Scan for the cell matching the given text and deliver its (X, Y) coordinate at center. 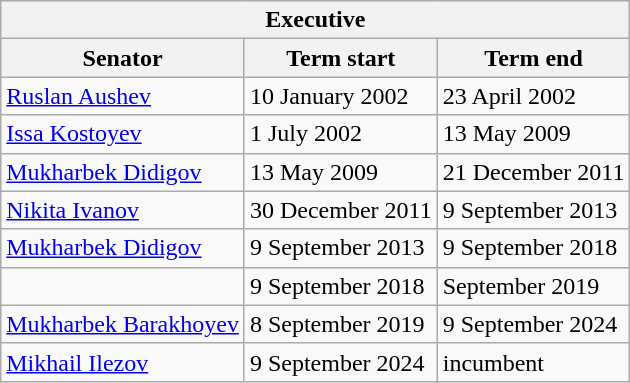
Executive (316, 20)
23 April 2002 (534, 96)
Issa Kostoyev (123, 134)
Term end (534, 58)
Mikhail Ilezov (123, 362)
8 September 2019 (340, 324)
Term start (340, 58)
Nikita Ivanov (123, 210)
Senator (123, 58)
10 January 2002 (340, 96)
1 July 2002 (340, 134)
Mukharbek Barakhoyev (123, 324)
30 December 2011 (340, 210)
September 2019 (534, 286)
incumbent (534, 362)
21 December 2011 (534, 172)
Ruslan Aushev (123, 96)
